Capture the cell that displays the provided text and extract its (X, Y) central coordinate. 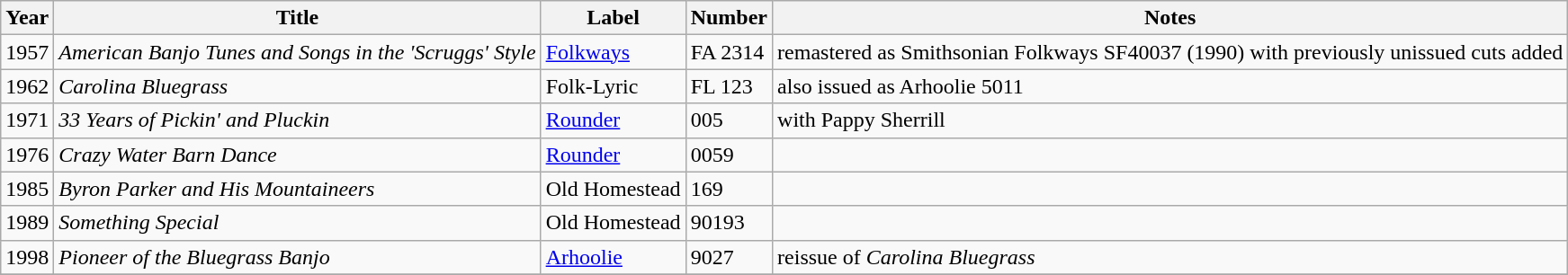
1976 (27, 155)
American Banjo Tunes and Songs in the 'Scruggs' Style (297, 52)
005 (729, 120)
9027 (729, 257)
Byron Parker and His Mountaineers (297, 189)
1989 (27, 223)
Something Special (297, 223)
FL 123 (729, 86)
Pioneer of the Bluegrass Banjo (297, 257)
Title (297, 18)
FA 2314 (729, 52)
with Pappy Sherrill (1170, 120)
Folkways (614, 52)
90193 (729, 223)
also issued as Arhoolie 5011 (1170, 86)
Folk-Lyric (614, 86)
Notes (1170, 18)
Year (27, 18)
Label (614, 18)
reissue of Carolina Bluegrass (1170, 257)
Number (729, 18)
1957 (27, 52)
0059 (729, 155)
1971 (27, 120)
Arhoolie (614, 257)
1985 (27, 189)
Carolina Bluegrass (297, 86)
remastered as Smithsonian Folkways SF40037 (1990) with previously unissued cuts added (1170, 52)
1962 (27, 86)
169 (729, 189)
1998 (27, 257)
Crazy Water Barn Dance (297, 155)
33 Years of Pickin' and Pluckin (297, 120)
